Output the (x, y) coordinate of the center of the cell containing the given text.  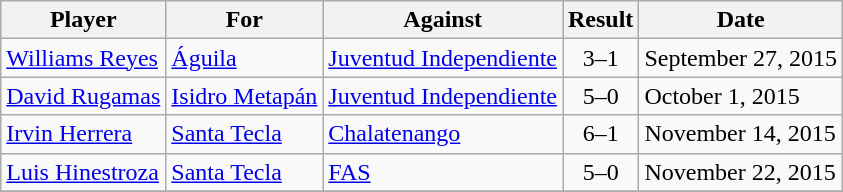
For (244, 20)
Williams Reyes (84, 58)
Irvin Herrera (84, 134)
David Rugamas (84, 96)
Luis Hinestroza (84, 172)
Isidro Metapán (244, 96)
Player (84, 20)
3–1 (600, 58)
Against (443, 20)
October 1, 2015 (741, 96)
FAS (443, 172)
Chalatenango (443, 134)
Date (741, 20)
Águila (244, 58)
November 14, 2015 (741, 134)
Result (600, 20)
November 22, 2015 (741, 172)
6–1 (600, 134)
September 27, 2015 (741, 58)
